Pinpoint the cell where the given text exists, returning its (x, y) midpoint coordinate. 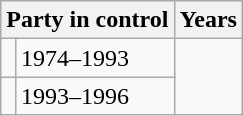
1993–1996 (94, 96)
Years (208, 20)
1974–1993 (94, 58)
Party in control (88, 20)
